For the text-containing cell, return its midpoint in [x, y] coordinate format. 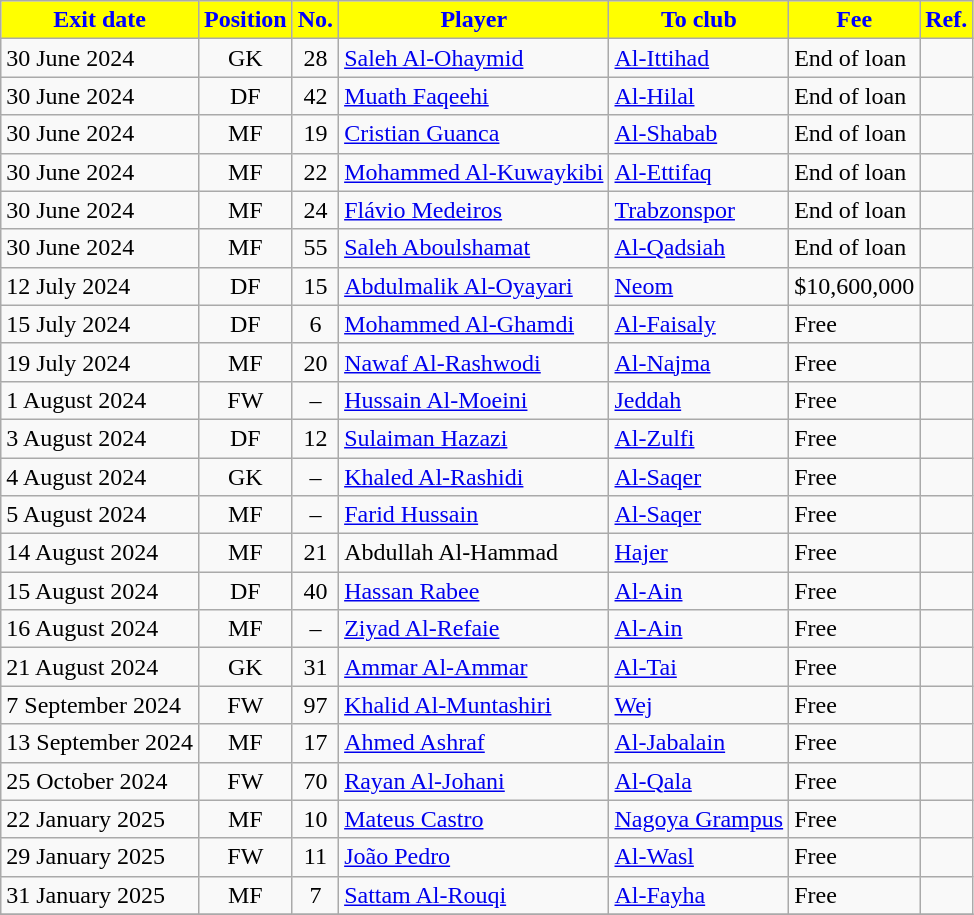
13 September 2024 [100, 743]
3 August 2024 [100, 438]
22 [315, 172]
$10,600,000 [854, 286]
20 [315, 362]
Wej [699, 705]
Mohammed Al-Ghamdi [474, 324]
15 [315, 286]
Al-Wasl [699, 857]
22 January 2025 [100, 819]
31 [315, 667]
Al-Ittihad [699, 58]
12 [315, 438]
28 [315, 58]
Jeddah [699, 400]
João Pedro [474, 857]
40 [315, 591]
Nagoya Grampus [699, 819]
12 July 2024 [100, 286]
11 [315, 857]
29 January 2025 [100, 857]
42 [315, 96]
Neom [699, 286]
Mateus Castro [474, 819]
Al-Hilal [699, 96]
To club [699, 20]
Abdullah Al-Hammad [474, 553]
Al-Ettifaq [699, 172]
Cristian Guanca [474, 134]
Player [474, 20]
4 August 2024 [100, 477]
Khaled Al-Rashidi [474, 477]
Position [245, 20]
17 [315, 743]
Saleh Aboulshamat [474, 248]
Mohammed Al-Kuwaykibi [474, 172]
55 [315, 248]
Nawaf Al-Rashwodi [474, 362]
70 [315, 781]
Al-Shabab [699, 134]
Al-Zulfi [699, 438]
6 [315, 324]
Al-Qala [699, 781]
Farid Hussain [474, 515]
Muath Faqeehi [474, 96]
19 July 2024 [100, 362]
24 [315, 210]
1 August 2024 [100, 400]
Al-Tai [699, 667]
Fee [854, 20]
19 [315, 134]
Sattam Al-Rouqi [474, 895]
Al-Fayha [699, 895]
Al-Najma [699, 362]
5 August 2024 [100, 515]
21 August 2024 [100, 667]
97 [315, 705]
Exit date [100, 20]
Ahmed Ashraf [474, 743]
Al-Qadsiah [699, 248]
Sulaiman Hazazi [474, 438]
Ammar Al-Ammar [474, 667]
No. [315, 20]
7 September 2024 [100, 705]
Abdulmalik Al-Oyayari [474, 286]
Trabzonspor [699, 210]
Ziyad Al-Refaie [474, 629]
15 August 2024 [100, 591]
25 October 2024 [100, 781]
Ref. [946, 20]
Hajer [699, 553]
7 [315, 895]
Al-Faisaly [699, 324]
Saleh Al-Ohaymid [474, 58]
10 [315, 819]
Flávio Medeiros [474, 210]
15 July 2024 [100, 324]
21 [315, 553]
31 January 2025 [100, 895]
Hussain Al-Moeini [474, 400]
16 August 2024 [100, 629]
Khalid Al-Muntashiri [474, 705]
14 August 2024 [100, 553]
Al-Jabalain [699, 743]
Rayan Al-Johani [474, 781]
Hassan Rabee [474, 591]
